Locate the cell with the specified text and output its [x, y] center coordinate. 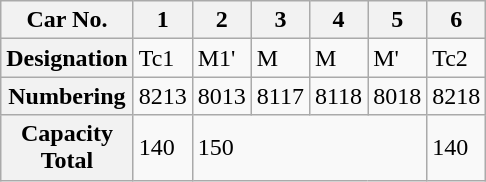
5 [398, 20]
M1' [222, 58]
6 [456, 20]
M' [398, 58]
8013 [222, 96]
Car No. [67, 20]
150 [309, 148]
8218 [456, 96]
8118 [338, 96]
8117 [280, 96]
Tc2 [456, 58]
CapacityTotal [67, 148]
4 [338, 20]
Numbering [67, 96]
Tc1 [162, 58]
1 [162, 20]
8213 [162, 96]
Designation [67, 58]
2 [222, 20]
8018 [398, 96]
3 [280, 20]
